Return the [x, y] coordinate for the center point of the cell that contains the specified text.  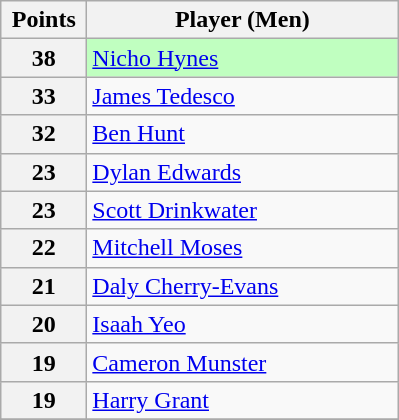
James Tedesco [242, 96]
Points [44, 20]
Dylan Edwards [242, 172]
Cameron Munster [242, 362]
Daly Cherry-Evans [242, 286]
Isaah Yeo [242, 324]
Ben Hunt [242, 134]
Scott Drinkwater [242, 210]
Player (Men) [242, 20]
32 [44, 134]
Nicho Hynes [242, 58]
Harry Grant [242, 400]
20 [44, 324]
33 [44, 96]
22 [44, 248]
21 [44, 286]
Mitchell Moses [242, 248]
38 [44, 58]
